Scan for the cell matching the given text and deliver its (X, Y) coordinate at center. 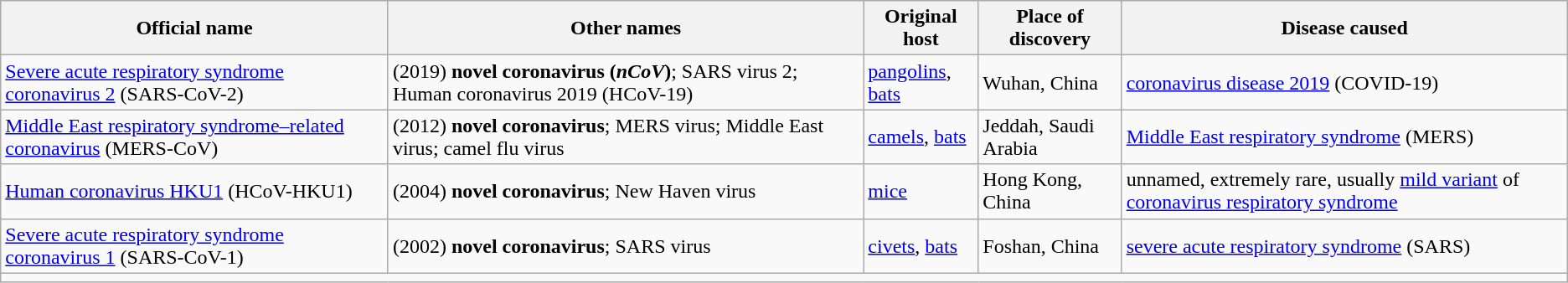
Human coronavirus HKU1 (HCoV-HKU1) (194, 191)
Original host (921, 28)
Severe acute respiratory syndrome coronavirus 1 (SARS-CoV-1) (194, 246)
Place of discovery (1050, 28)
Wuhan, China (1050, 82)
Middle East respiratory syndrome (MERS) (1344, 137)
pangolins, bats (921, 82)
mice (921, 191)
(2002) novel coronavirus; SARS virus (625, 246)
severe acute respiratory syndrome (SARS) (1344, 246)
Jeddah, Saudi Arabia (1050, 137)
unnamed, extremely rare, usually mild variant of coronavirus respiratory syndrome (1344, 191)
coronavirus disease 2019 (COVID-19) (1344, 82)
civets, bats (921, 246)
Disease caused (1344, 28)
(2004) novel coronavirus; New Haven virus (625, 191)
(2012) novel coronavirus; MERS virus; Middle East virus; camel flu virus (625, 137)
Official name (194, 28)
Middle East respiratory syndrome–related coronavirus (MERS-CoV) (194, 137)
Foshan, China (1050, 246)
Severe acute respiratory syndrome coronavirus 2 (SARS-CoV-2) (194, 82)
Hong Kong, China (1050, 191)
(2019) novel coronavirus (nCoV); SARS virus 2; Human coronavirus 2019 (HCoV-19) (625, 82)
Other names (625, 28)
camels, bats (921, 137)
